From the cell containing the given text, extract its center point as (X, Y) coordinate. 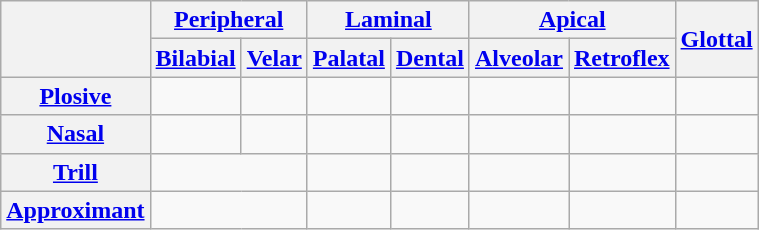
Approximant (76, 210)
Plosive (76, 96)
Velar (274, 58)
Retroflex (622, 58)
Trill (76, 172)
Bilabial (196, 58)
Palatal (348, 58)
Alveolar (518, 58)
Nasal (76, 134)
Laminal (388, 20)
Peripheral (228, 20)
Dental (430, 58)
Apical (572, 20)
Glottal (716, 39)
